Extract the (x, y) coordinate from the center of the cell holding the provided text.  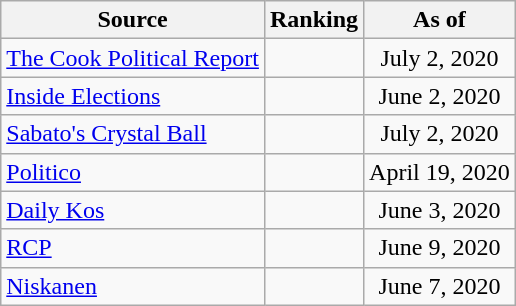
As of (440, 20)
Source (133, 20)
Niskanen (133, 286)
Sabato's Crystal Ball (133, 134)
June 7, 2020 (440, 286)
Daily Kos (133, 210)
RCP (133, 248)
June 3, 2020 (440, 210)
June 9, 2020 (440, 248)
Politico (133, 172)
April 19, 2020 (440, 172)
Ranking (314, 20)
Inside Elections (133, 96)
The Cook Political Report (133, 58)
June 2, 2020 (440, 96)
